Detect which cell encompasses the target text, then output its (x, y) center coordinate. 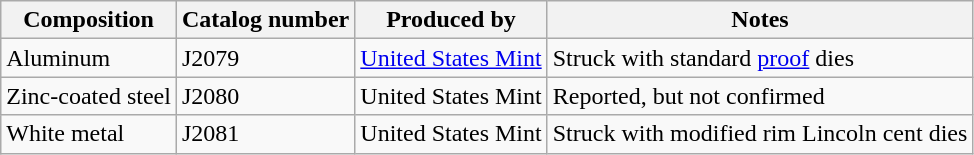
White metal (89, 134)
Struck with standard proof dies (760, 58)
Struck with modified rim Lincoln cent dies (760, 134)
J2080 (265, 96)
Zinc-coated steel (89, 96)
Aluminum (89, 58)
J2081 (265, 134)
Reported, but not confirmed (760, 96)
Composition (89, 20)
Produced by (451, 20)
J2079 (265, 58)
Notes (760, 20)
Catalog number (265, 20)
